Determine the (X, Y) coordinate at the center of the cell enclosing the given text.  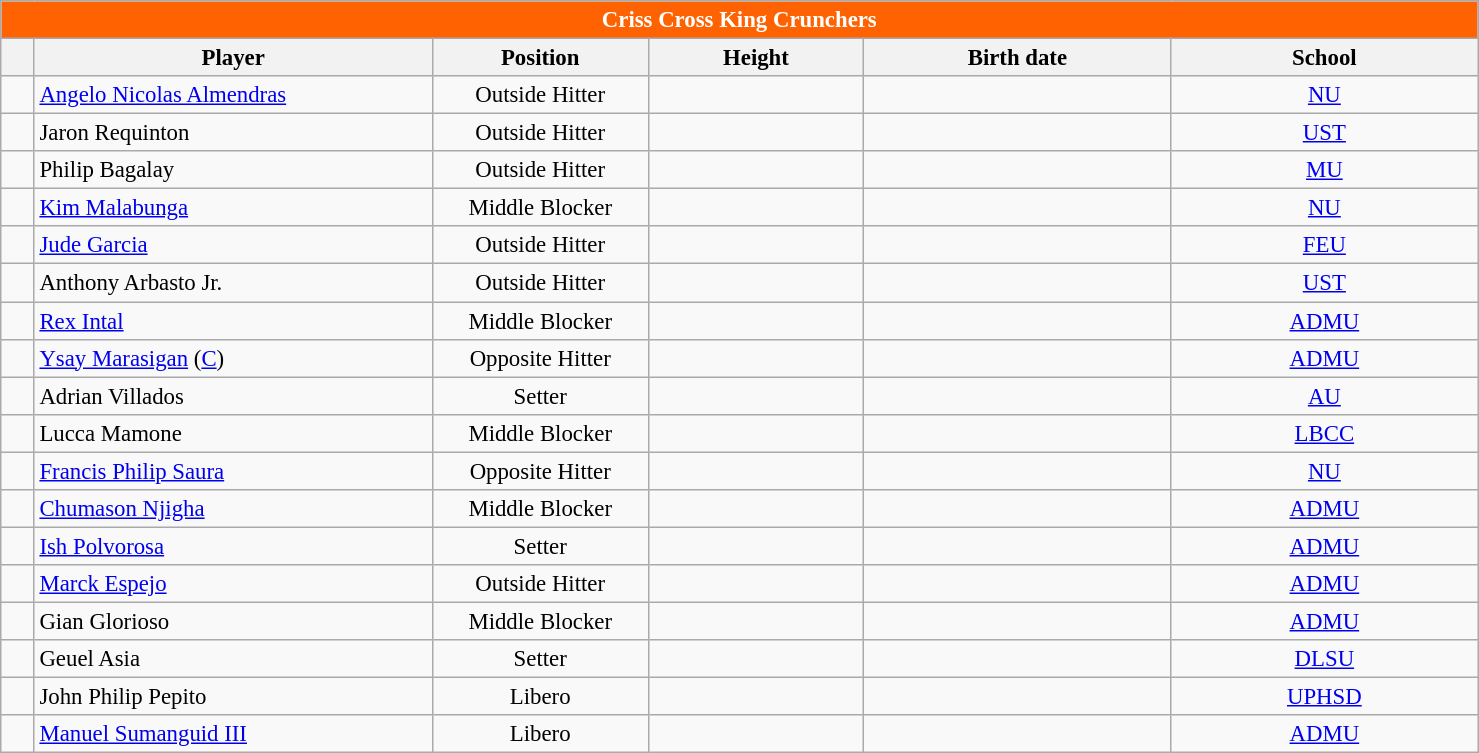
FEU (1324, 245)
Lucca Mamone (233, 433)
Position (540, 58)
Birth date (1018, 58)
Philip Bagalay (233, 170)
Jaron Requinton (233, 133)
Jude Garcia (233, 245)
Manuel Sumanguid III (233, 734)
Criss Cross King Crunchers (740, 20)
Kim Malabunga (233, 208)
Height (756, 58)
John Philip Pepito (233, 697)
Angelo Nicolas Almendras (233, 95)
AU (1324, 396)
Chumason Njigha (233, 509)
Player (233, 58)
UPHSD (1324, 697)
Geuel Asia (233, 659)
Ysay Marasigan (C) (233, 358)
DLSU (1324, 659)
MU (1324, 170)
Ish Polvorosa (233, 546)
Adrian Villados (233, 396)
Rex Intal (233, 321)
Gian Glorioso (233, 621)
School (1324, 58)
Marck Espejo (233, 584)
Francis Philip Saura (233, 471)
LBCC (1324, 433)
Anthony Arbasto Jr. (233, 283)
